Extract the [X, Y] coordinate from the center of the cell holding the provided text.  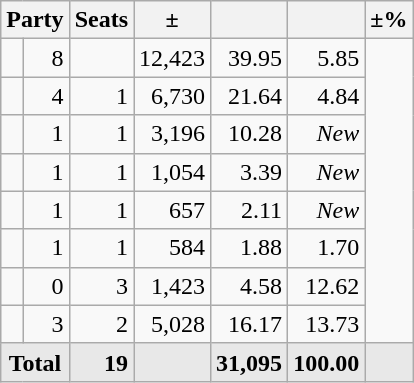
1.70 [326, 248]
100.00 [326, 362]
21.64 [250, 96]
31,095 [250, 362]
3.39 [250, 172]
16.17 [250, 324]
13.73 [326, 324]
1,054 [172, 172]
3,196 [172, 134]
± [172, 20]
±% [389, 20]
1.88 [250, 248]
4.58 [250, 286]
12,423 [172, 58]
657 [172, 210]
4 [46, 96]
12.62 [326, 286]
6,730 [172, 96]
Seats [101, 20]
0 [46, 286]
2.11 [250, 210]
584 [172, 248]
2 [101, 324]
1,423 [172, 286]
Total [35, 362]
39.95 [250, 58]
19 [101, 362]
5.85 [326, 58]
8 [46, 58]
4.84 [326, 96]
10.28 [250, 134]
Party [35, 20]
5,028 [172, 324]
